Identify which cell holds the provided text, then report its (X, Y) central coordinate. 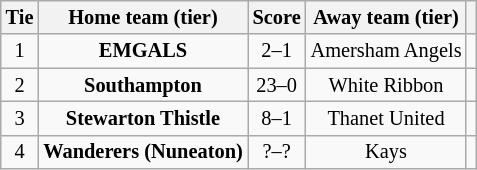
4 (20, 152)
3 (20, 118)
Thanet United (386, 118)
?–? (277, 152)
White Ribbon (386, 85)
Home team (tier) (142, 17)
Tie (20, 17)
Kays (386, 152)
Stewarton Thistle (142, 118)
2–1 (277, 51)
8–1 (277, 118)
2 (20, 85)
23–0 (277, 85)
Score (277, 17)
Wanderers (Nuneaton) (142, 152)
EMGALS (142, 51)
1 (20, 51)
Amersham Angels (386, 51)
Away team (tier) (386, 17)
Southampton (142, 85)
